Return the [X, Y] coordinate for the center point of the cell that contains the specified text.  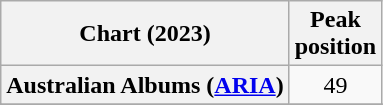
Chart (2023) [145, 34]
Peakposition [335, 34]
49 [335, 85]
Australian Albums (ARIA) [145, 85]
